For the text-containing cell, return its midpoint in [X, Y] coordinate format. 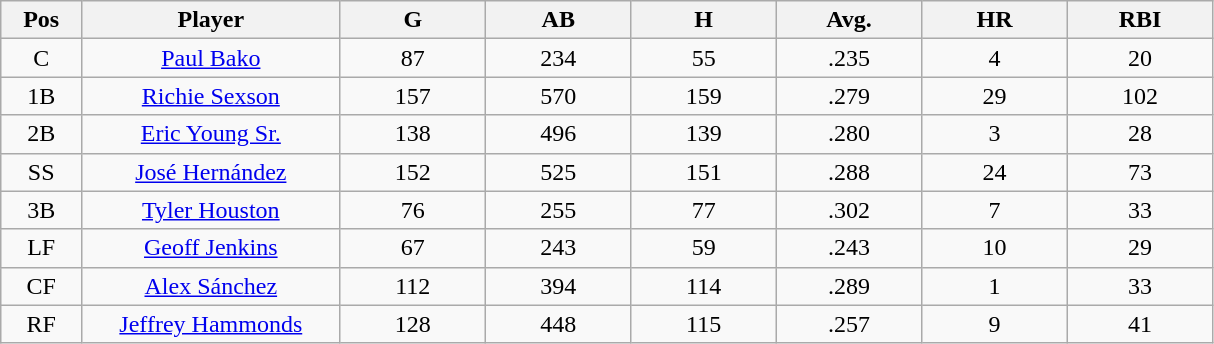
255 [558, 210]
Richie Sexson [212, 96]
José Hernández [212, 172]
Pos [42, 20]
20 [1140, 58]
112 [412, 286]
157 [412, 96]
9 [994, 324]
448 [558, 324]
G [412, 20]
HR [994, 20]
SS [42, 172]
114 [704, 286]
2B [42, 134]
3B [42, 210]
Geoff Jenkins [212, 248]
7 [994, 210]
55 [704, 58]
10 [994, 248]
Player [212, 20]
570 [558, 96]
LF [42, 248]
525 [558, 172]
243 [558, 248]
1B [42, 96]
Jeffrey Hammonds [212, 324]
496 [558, 134]
128 [412, 324]
RF [42, 324]
.288 [848, 172]
87 [412, 58]
73 [1140, 172]
234 [558, 58]
152 [412, 172]
77 [704, 210]
Tyler Houston [212, 210]
102 [1140, 96]
CF [42, 286]
H [704, 20]
159 [704, 96]
Alex Sánchez [212, 286]
RBI [1140, 20]
Eric Young Sr. [212, 134]
59 [704, 248]
76 [412, 210]
Paul Bako [212, 58]
AB [558, 20]
394 [558, 286]
.280 [848, 134]
.279 [848, 96]
28 [1140, 134]
1 [994, 286]
67 [412, 248]
115 [704, 324]
24 [994, 172]
Avg. [848, 20]
138 [412, 134]
4 [994, 58]
.302 [848, 210]
.235 [848, 58]
139 [704, 134]
.257 [848, 324]
C [42, 58]
41 [1140, 324]
.289 [848, 286]
.243 [848, 248]
151 [704, 172]
3 [994, 134]
